Provide the (X, Y) coordinate of the cell's center where the given text is located.  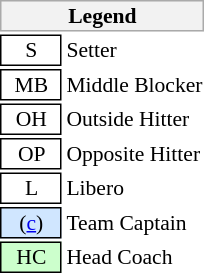
Libero (134, 188)
Outside Hitter (134, 120)
Middle Blocker (134, 85)
Setter (134, 50)
L (32, 188)
(c) (32, 223)
Legend (102, 16)
MB (32, 85)
Team Captain (134, 223)
OP (32, 154)
OH (32, 120)
Opposite Hitter (134, 154)
S (32, 50)
